Extract the [x, y] coordinate from the center of the cell holding the provided text.  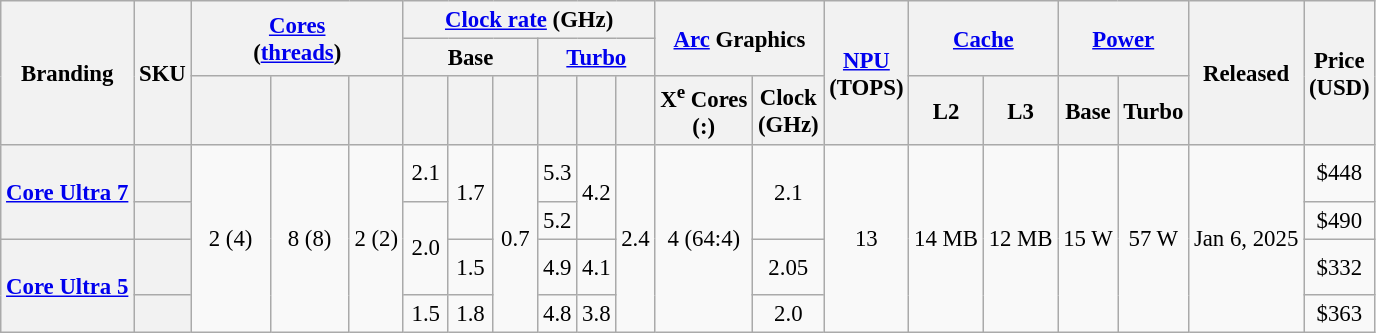
$490 [1340, 220]
Clock (GHz) [788, 110]
NPU (TOPS) [866, 73]
13 [866, 239]
SKU [162, 73]
$363 [1340, 314]
4.1 [596, 267]
2.4 [636, 239]
3.8 [596, 314]
2 (2) [376, 239]
1.7 [470, 192]
Core Ultra 7 [68, 192]
Power [1124, 38]
Arc Graphics [740, 38]
4.9 [558, 267]
Branding [68, 73]
Xe Cores (:) [704, 110]
L3 [1020, 110]
L2 [946, 110]
14 MB [946, 239]
Price (USD) [1340, 73]
Cores (threads) [297, 38]
Released [1246, 73]
5.3 [558, 173]
57 W [1154, 239]
8 (8) [310, 239]
4 (64:4) [704, 239]
Clock rate (GHz) [529, 20]
Core Ultra 5 [68, 286]
4.8 [558, 314]
4.2 [596, 192]
15 W [1088, 239]
$332 [1340, 267]
2.05 [788, 267]
Cache [984, 38]
1.8 [470, 314]
12 MB [1020, 239]
Jan 6, 2025 [1246, 239]
5.2 [558, 220]
2 (4) [230, 239]
$448 [1340, 173]
0.7 [516, 239]
